Pinpoint the cell where the given text exists, returning its [x, y] midpoint coordinate. 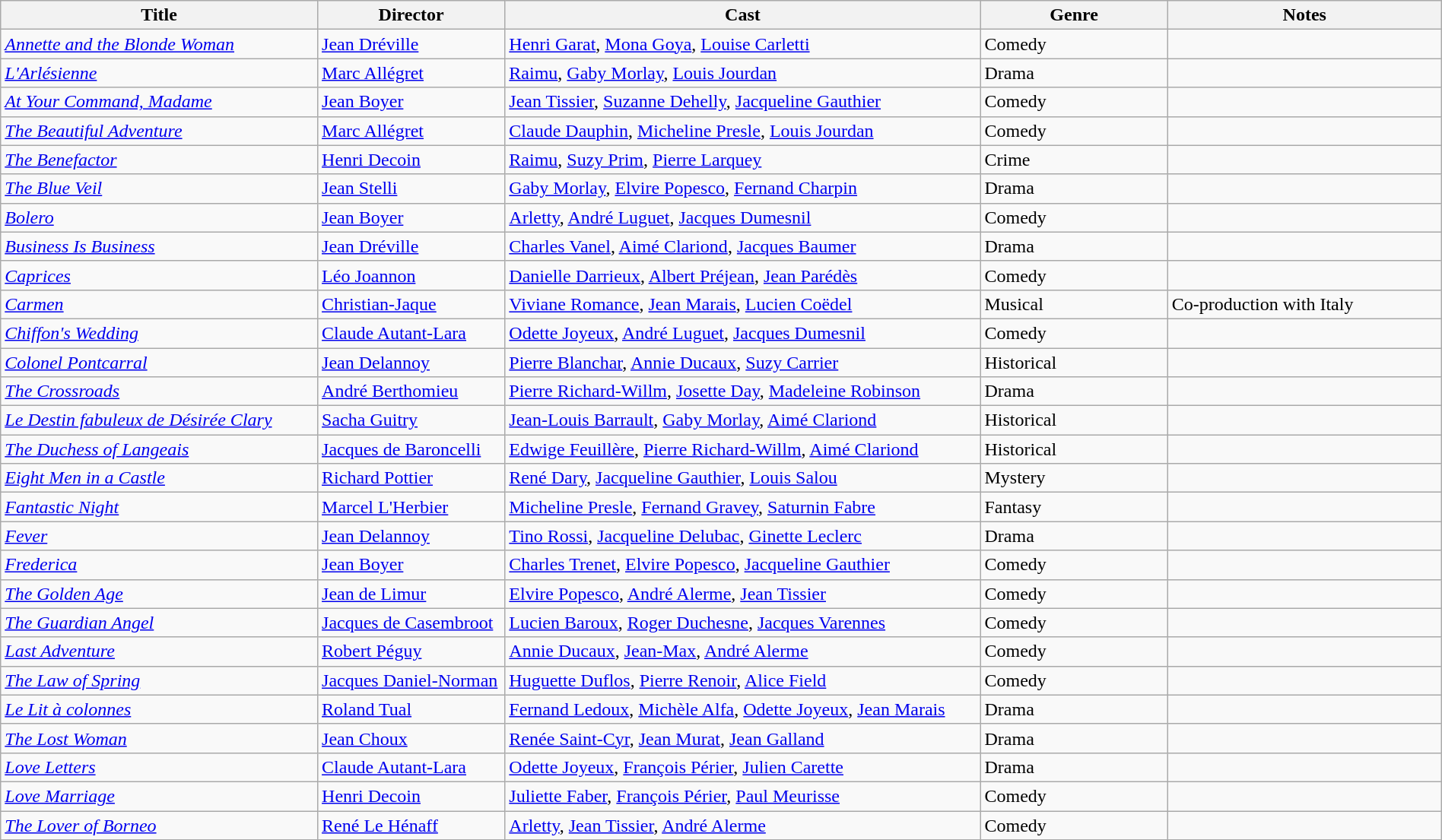
At Your Command, Madame [160, 102]
Fantasy [1074, 507]
Lucien Baroux, Roger Duchesne, Jacques Varennes [742, 623]
René Dary, Jacqueline Gauthier, Louis Salou [742, 478]
The Duchess of Langeais [160, 449]
André Berthomieu [411, 391]
Cast [742, 15]
Léo Joannon [411, 275]
Title [160, 15]
Charles Trenet, Elvire Popesco, Jacqueline Gauthier [742, 565]
Tino Rossi, Jacqueline Delubac, Ginette Leclerc [742, 536]
René Le Hénaff [411, 825]
Frederica [160, 565]
Renée Saint-Cyr, Jean Murat, Jean Galland [742, 738]
Colonel Pontcarral [160, 363]
Sacha Guitry [411, 420]
Notes [1304, 15]
Carmen [160, 304]
The Benefactor [160, 160]
Richard Pottier [411, 478]
Jean-Louis Barrault, Gaby Morlay, Aimé Clariond [742, 420]
Last Adventure [160, 651]
Caprices [160, 275]
Business Is Business [160, 246]
Charles Vanel, Aimé Clariond, Jacques Baumer [742, 246]
Arletty, André Luguet, Jacques Dumesnil [742, 217]
Christian-Jaque [411, 304]
Edwige Feuillère, Pierre Richard-Willm, Aimé Clariond [742, 449]
Co-production with Italy [1304, 304]
Raimu, Suzy Prim, Pierre Larquey [742, 160]
Claude Dauphin, Micheline Presle, Louis Jourdan [742, 131]
Gaby Morlay, Elvire Popesco, Fernand Charpin [742, 189]
Annie Ducaux, Jean-Max, André Alerme [742, 651]
L'Arlésienne [160, 73]
Le Destin fabuleux de Désirée Clary [160, 420]
Jean Choux [411, 738]
Pierre Blanchar, Annie Ducaux, Suzy Carrier [742, 363]
Mystery [1074, 478]
Huguette Duflos, Pierre Renoir, Alice Field [742, 680]
Le Lit à colonnes [160, 709]
Jean Tissier, Suzanne Dehelly, Jacqueline Gauthier [742, 102]
The Lost Woman [160, 738]
Director [411, 15]
Crime [1074, 160]
Jacques de Casembroot [411, 623]
Arletty, Jean Tissier, André Alerme [742, 825]
The Golden Age [160, 594]
Jean Stelli [411, 189]
Pierre Richard-Willm, Josette Day, Madeleine Robinson [742, 391]
Jean de Limur [411, 594]
Henri Garat, Mona Goya, Louise Carletti [742, 44]
Eight Men in a Castle [160, 478]
Odette Joyeux, André Luguet, Jacques Dumesnil [742, 333]
Raimu, Gaby Morlay, Louis Jourdan [742, 73]
Micheline Presle, Fernand Gravey, Saturnin Fabre [742, 507]
Bolero [160, 217]
Juliette Faber, François Périer, Paul Meurisse [742, 796]
Musical [1074, 304]
Odette Joyeux, François Périer, Julien Carette [742, 767]
Jacques Daniel-Norman [411, 680]
Robert Péguy [411, 651]
Fever [160, 536]
The Lover of Borneo [160, 825]
The Law of Spring [160, 680]
Viviane Romance, Jean Marais, Lucien Coëdel [742, 304]
Marcel L'Herbier [411, 507]
Fernand Ledoux, Michèle Alfa, Odette Joyeux, Jean Marais [742, 709]
Elvire Popesco, André Alerme, Jean Tissier [742, 594]
The Guardian Angel [160, 623]
Annette and the Blonde Woman [160, 44]
The Crossroads [160, 391]
Genre [1074, 15]
The Blue Veil [160, 189]
The Beautiful Adventure [160, 131]
Jacques de Baroncelli [411, 449]
Danielle Darrieux, Albert Préjean, Jean Parédès [742, 275]
Roland Tual [411, 709]
Love Letters [160, 767]
Chiffon's Wedding [160, 333]
Fantastic Night [160, 507]
Love Marriage [160, 796]
